Search for the cell housing the specified text and yield its [x, y] center coordinate. 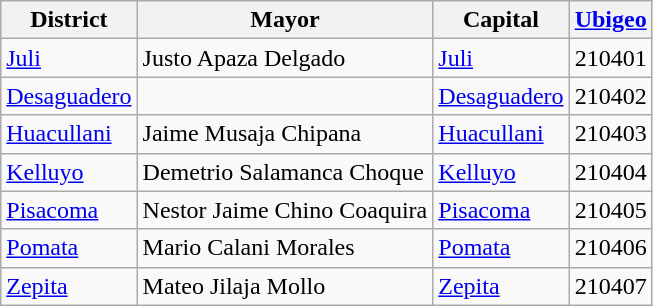
210404 [610, 172]
Jaime Musaja Chipana [285, 134]
Justo Apaza Delgado [285, 58]
Demetrio Salamanca Choque [285, 172]
210403 [610, 134]
Mateo Jilaja Mollo [285, 286]
Ubigeo [610, 20]
Capital [501, 20]
210405 [610, 210]
210406 [610, 248]
210402 [610, 96]
Nestor Jaime Chino Coaquira [285, 210]
210407 [610, 286]
210401 [610, 58]
Mayor [285, 20]
Mario Calani Morales [285, 248]
District [69, 20]
